Scan for the cell matching the given text and deliver its (x, y) coordinate at center. 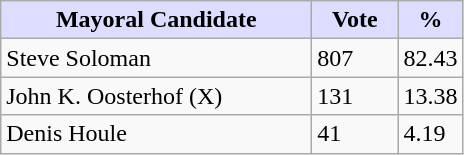
Denis Houle (156, 134)
Steve Soloman (156, 58)
82.43 (430, 58)
Mayoral Candidate (156, 20)
13.38 (430, 96)
Vote (355, 20)
41 (355, 134)
807 (355, 58)
4.19 (430, 134)
John K. Oosterhof (X) (156, 96)
% (430, 20)
131 (355, 96)
